Search for the cell housing the specified text and yield its (x, y) center coordinate. 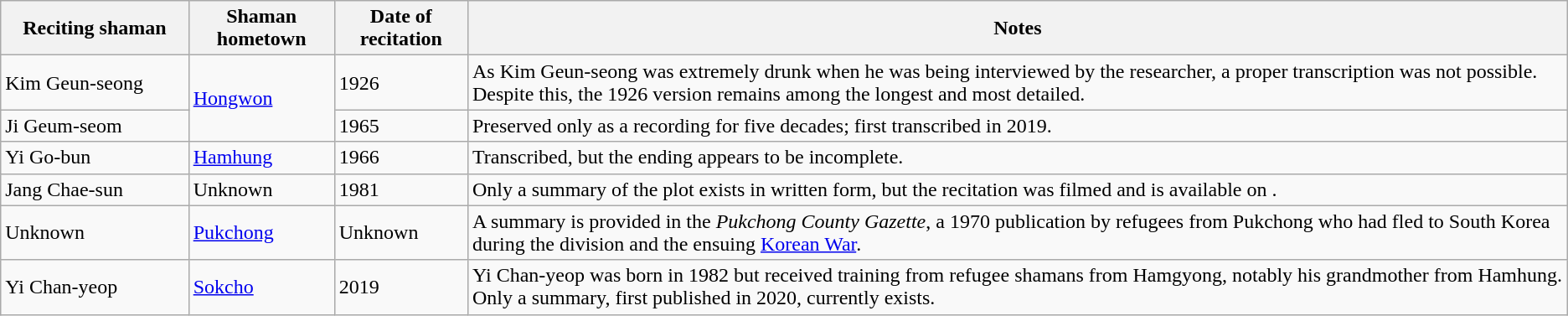
Hongwon (261, 99)
Shaman hometown (261, 28)
1966 (400, 158)
2019 (400, 287)
Reciting shaman (95, 28)
Pukchong (261, 233)
Ji Geum-seom (95, 126)
Yi Go-bun (95, 158)
Date of recitation (400, 28)
Kim Geun-seong (95, 82)
Hamhung (261, 158)
1981 (400, 189)
Preserved only as a recording for five decades; first transcribed in 2019. (1017, 126)
Jang Chae-sun (95, 189)
1926 (400, 82)
Sokcho (261, 287)
Transcribed, but the ending appears to be incomplete. (1017, 158)
Only a summary of the plot exists in written form, but the recitation was filmed and is available on . (1017, 189)
Yi Chan-yeop (95, 287)
Notes (1017, 28)
1965 (400, 126)
